Return (X, Y) of the center of cell containing provided text 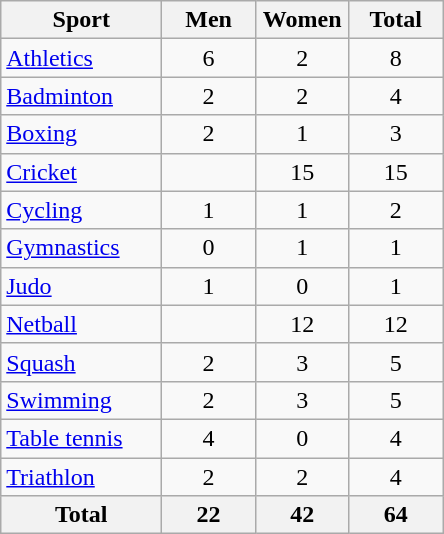
6 (209, 58)
Judo (82, 286)
Sport (82, 20)
22 (209, 515)
8 (396, 58)
Cycling (82, 210)
Gymnastics (82, 248)
Boxing (82, 134)
Men (209, 20)
Squash (82, 362)
Cricket (82, 172)
42 (302, 515)
Women (302, 20)
Netball (82, 324)
Table tennis (82, 438)
Athletics (82, 58)
Triathlon (82, 477)
64 (396, 515)
Badminton (82, 96)
Swimming (82, 400)
